Find where the given text appears and provide that cell's center as (x, y) coordinate. 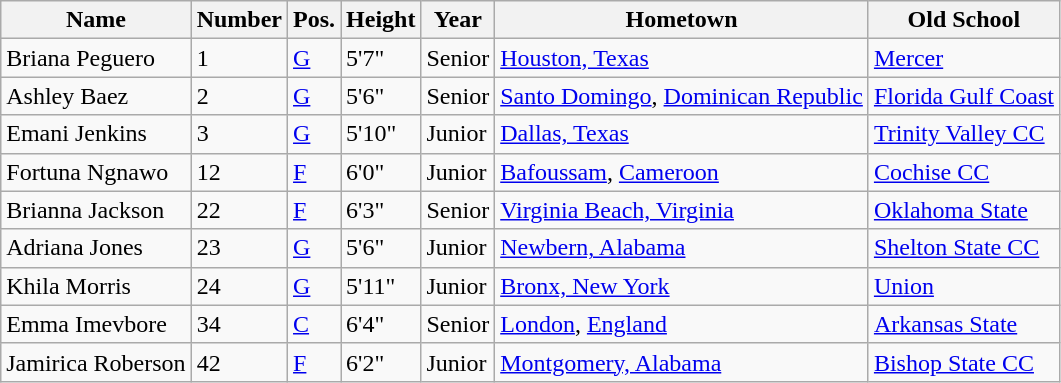
42 (239, 362)
Mercer (964, 58)
Santo Domingo, Dominican Republic (682, 96)
Bafoussam, Cameroon (682, 172)
Ashley Baez (96, 96)
22 (239, 210)
Newbern, Alabama (682, 248)
2 (239, 96)
6'2" (381, 362)
Height (381, 20)
23 (239, 248)
Cochise CC (964, 172)
Dallas, Texas (682, 134)
Emani Jenkins (96, 134)
Hometown (682, 20)
Bishop State CC (964, 362)
Jamirica Roberson (96, 362)
24 (239, 286)
6'4" (381, 324)
6'3" (381, 210)
Montgomery, Alabama (682, 362)
Khila Morris (96, 286)
Adriana Jones (96, 248)
Pos. (314, 20)
Brianna Jackson (96, 210)
Virginia Beach, Virginia (682, 210)
Old School (964, 20)
C (314, 324)
Shelton State CC (964, 248)
Briana Peguero (96, 58)
Trinity Valley CC (964, 134)
6'0" (381, 172)
London, England (682, 324)
Emma Imevbore (96, 324)
Bronx, New York (682, 286)
Houston, Texas (682, 58)
12 (239, 172)
1 (239, 58)
5'7" (381, 58)
34 (239, 324)
Year (458, 20)
Arkansas State (964, 324)
5'11" (381, 286)
Oklahoma State (964, 210)
Fortuna Ngnawo (96, 172)
Union (964, 286)
Name (96, 20)
Number (239, 20)
5'10" (381, 134)
3 (239, 134)
Florida Gulf Coast (964, 96)
